Locate the cell with the specified text and output its (X, Y) center coordinate. 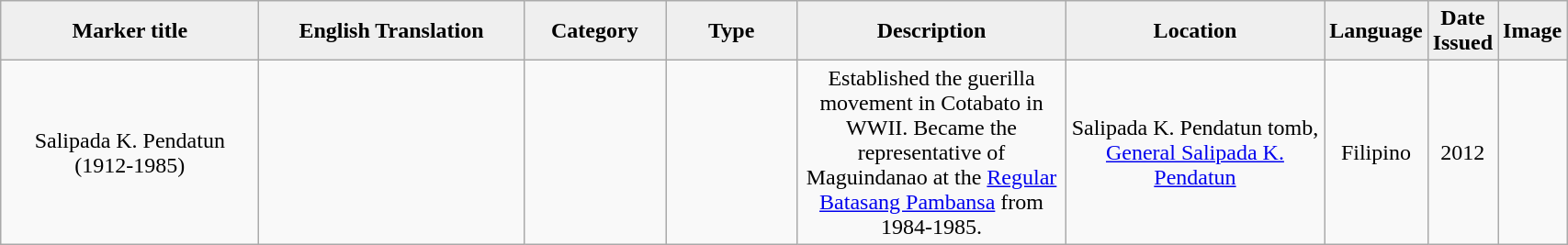
Filipino (1376, 152)
Description (931, 31)
Marker title (130, 31)
Established the guerilla movement in Cotabato in WWII. Became the representative of Maguindanao at the Regular Batasang Pambansa from 1984-1985. (931, 152)
Location (1194, 31)
English Translation (391, 31)
2012 (1462, 152)
Salipada K. Pendatun tomb, General Salipada K. Pendatun (1194, 152)
Image (1532, 31)
Type (731, 31)
Category (594, 31)
Date Issued (1462, 31)
Salipada K. Pendatun (1912-1985) (130, 152)
Language (1376, 31)
